Return (X, Y) of the center of cell containing provided text 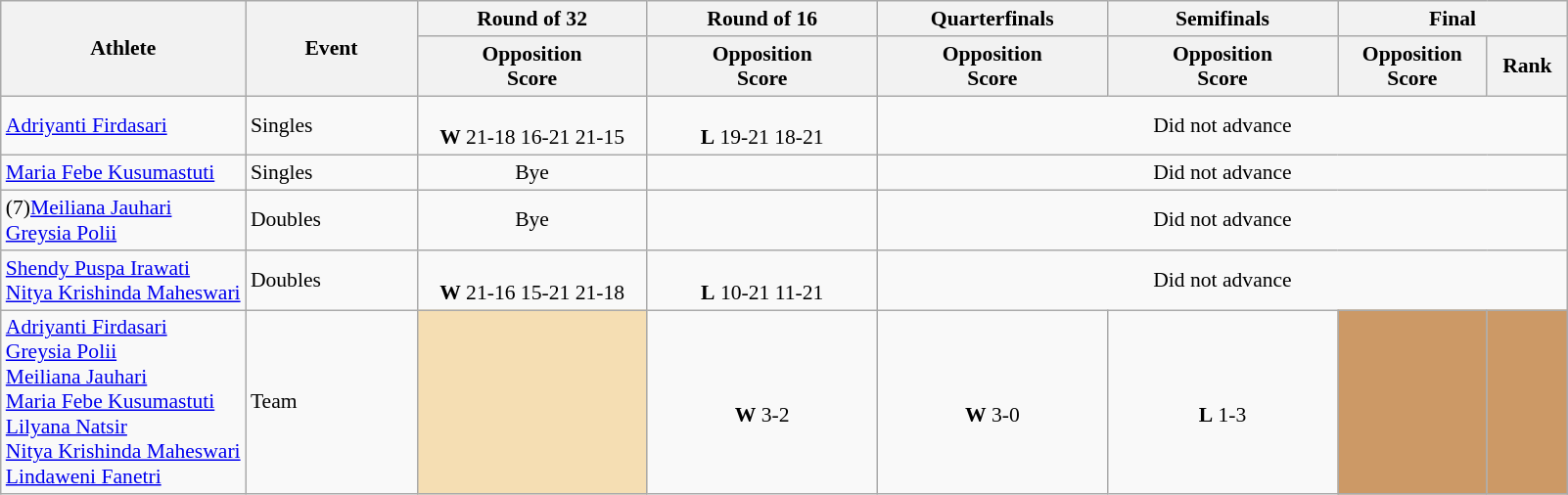
Final (1453, 19)
W 3-2 (761, 403)
L 19-21 18-21 (761, 125)
Quarterfinals (992, 19)
Shendy Puspa Irawati Nitya Krishinda Maheswari (123, 280)
Round of 16 (761, 19)
W 21-16 15-21 21-18 (532, 280)
Team (331, 403)
Semifinals (1222, 19)
L 10-21 11-21 (761, 280)
(7)Meiliana Jauhari Greysia Polii (123, 221)
Maria Febe Kusumastuti (123, 173)
W 21-18 16-21 21-15 (532, 125)
W 3-0 (992, 403)
Athlete (123, 49)
Rank (1527, 67)
Event (331, 49)
Round of 32 (532, 19)
Adriyanti FirdasariGreysia PoliiMeiliana Jauhari Maria Febe KusumastutiLilyana Natsir Nitya Krishinda Maheswari Lindaweni Fanetri (123, 403)
L 1-3 (1222, 403)
Adriyanti Firdasari (123, 125)
